Locate the cell with the specified text and output its [x, y] center coordinate. 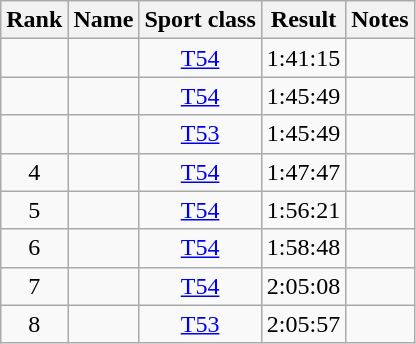
7 [34, 286]
6 [34, 248]
2:05:08 [303, 286]
8 [34, 324]
1:58:48 [303, 248]
1:41:15 [303, 58]
5 [34, 210]
Result [303, 20]
Name [104, 20]
Notes [380, 20]
Rank [34, 20]
Sport class [200, 20]
1:56:21 [303, 210]
1:47:47 [303, 172]
4 [34, 172]
2:05:57 [303, 324]
